Find where the given text appears and provide that cell's center as (X, Y) coordinate. 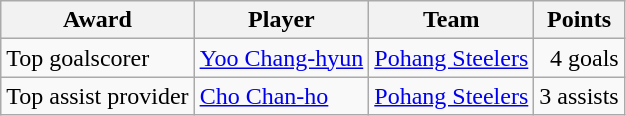
Yoo Chang-hyun (282, 58)
3 assists (579, 96)
Top goalscorer (98, 58)
Team (452, 20)
Cho Chan-ho (282, 96)
Player (282, 20)
Points (579, 20)
Top assist provider (98, 96)
Award (98, 20)
4 goals (579, 58)
